Output the (X, Y) coordinate of the center of the cell containing the given text.  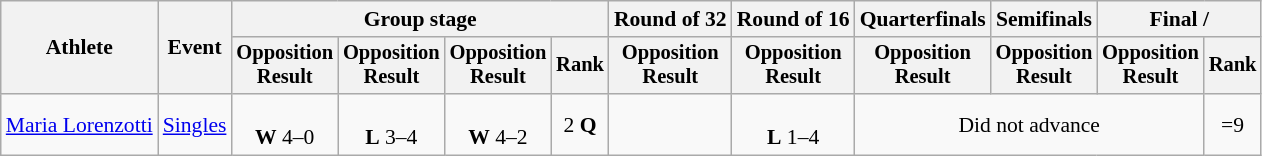
Event (195, 48)
Quarterfinals (923, 19)
Final / (1179, 19)
Singles (195, 124)
Group stage (420, 19)
Semifinals (1044, 19)
Maria Lorenzotti (80, 124)
Round of 16 (794, 19)
L 3–4 (392, 124)
Athlete (80, 48)
W 4–2 (498, 124)
L 1–4 (794, 124)
=9 (1233, 124)
Did not advance (1030, 124)
2 Q (580, 124)
W 4–0 (284, 124)
Round of 32 (670, 19)
